Identify which cell holds the provided text, then report its [x, y] central coordinate. 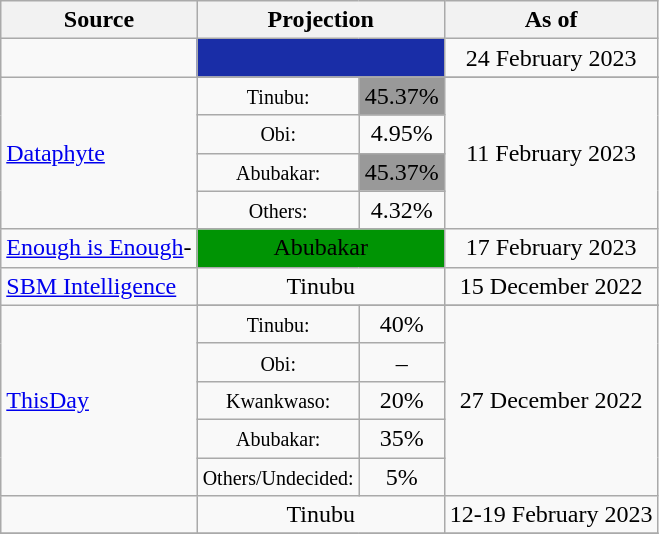
ThisDay [99, 400]
11 February 2023 [551, 153]
17 February 2023 [551, 248]
4.95% [402, 134]
Projection [320, 20]
35% [402, 438]
Source [99, 20]
40% [402, 324]
15 December 2022 [551, 286]
– [402, 362]
SBM Intelligence [99, 286]
Dataphyte [99, 153]
Abubakar [320, 248]
12-19 February 2023 [551, 515]
As of [551, 20]
Enough is Enough- [99, 248]
Others/Undecided: [278, 477]
Kwankwaso: [278, 400]
24 February 2023 [551, 58]
27 December 2022 [551, 400]
20% [402, 400]
5% [402, 477]
Others: [278, 210]
4.32% [402, 210]
